Pinpoint the cell where the given text exists, returning its (X, Y) midpoint coordinate. 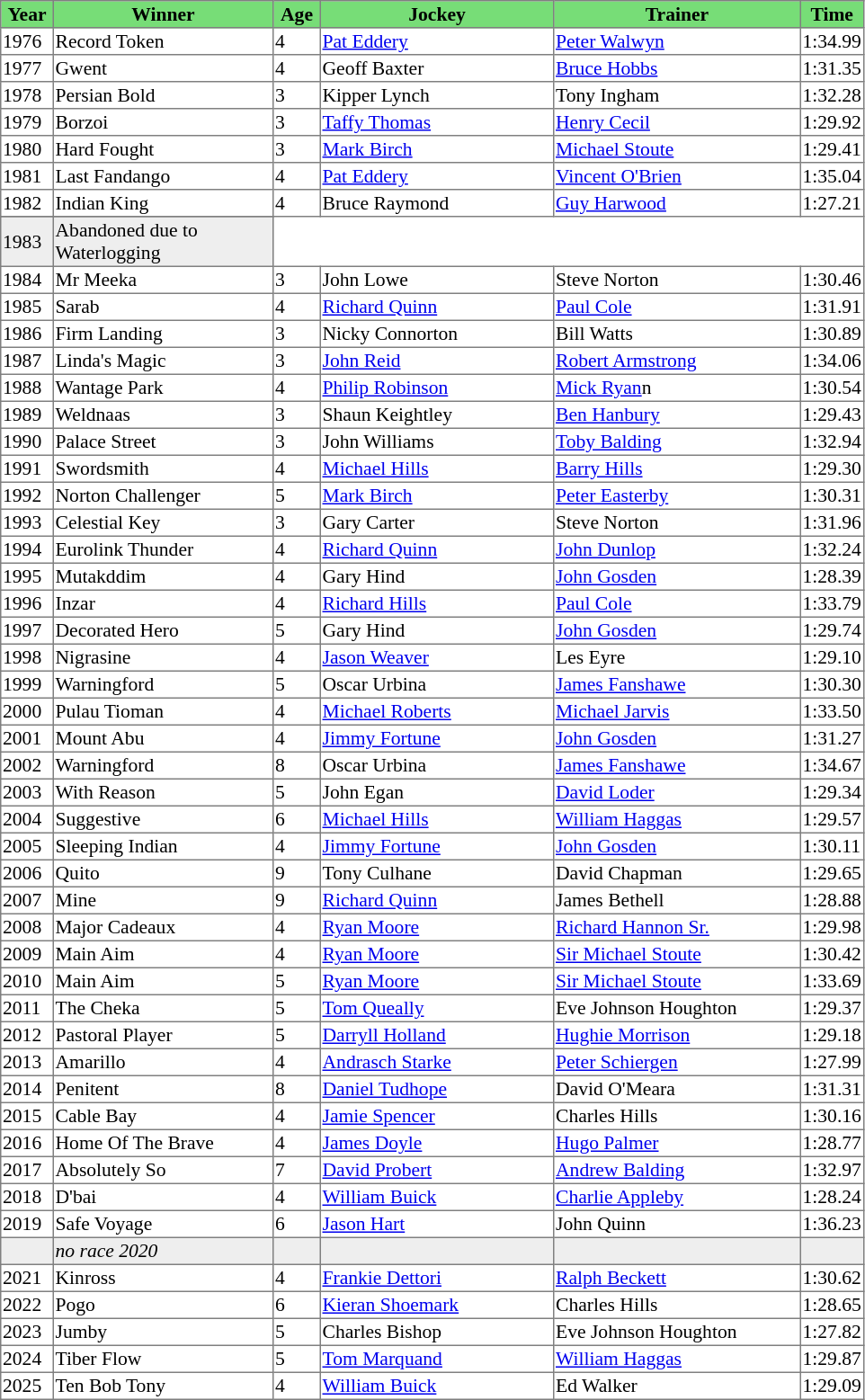
Andrasch Starke (437, 1062)
Guy Harwood (677, 203)
Bruce Hobbs (677, 68)
2012 (27, 1035)
1:31.91 (832, 307)
Penitent (163, 1089)
1:29.87 (832, 1359)
Jockey (437, 14)
With Reason (163, 792)
1985 (27, 307)
Pulau Tioman (163, 711)
1993 (27, 522)
Suggestive (163, 819)
1:27.21 (832, 203)
1992 (27, 495)
Sleeping Indian (163, 846)
David Loder (677, 792)
Pastoral Player (163, 1035)
1:36.23 (832, 1224)
1982 (27, 203)
1:30.42 (832, 954)
2023 (27, 1332)
Wantage Park (163, 388)
2009 (27, 954)
1:29.65 (832, 873)
Tom Marquand (437, 1359)
Charlie Appleby (677, 1197)
2001 (27, 738)
1:29.74 (832, 630)
Eurolink Thunder (163, 549)
Swordsmith (163, 468)
Decorated Hero (163, 630)
Mr Meeka (163, 280)
Michael Jarvis (677, 711)
1:29.30 (832, 468)
Time (832, 14)
1:33.69 (832, 981)
Darryll Holland (437, 1035)
Hard Fought (163, 149)
1:32.94 (832, 441)
1:28.39 (832, 576)
Cable Bay (163, 1116)
Age (297, 14)
2007 (27, 900)
Taffy Thomas (437, 122)
Peter Schiergen (677, 1062)
Tony Culhane (437, 873)
2015 (27, 1116)
Barry Hills (677, 468)
Abandoned due to Waterlogging (163, 242)
The Cheka (163, 1008)
2008 (27, 927)
2018 (27, 1197)
1:28.77 (832, 1143)
Kieran Shoemark (437, 1305)
1:29.18 (832, 1035)
Absolutely So (163, 1170)
John Williams (437, 441)
1:34.06 (832, 361)
2024 (27, 1359)
Sarab (163, 307)
1994 (27, 549)
1987 (27, 361)
1:30.62 (832, 1278)
Mick Ryann (677, 388)
Vincent O'Brien (677, 176)
1:34.99 (832, 41)
1981 (27, 176)
Jamie Spencer (437, 1116)
Philip Robinson (437, 388)
1:28.88 (832, 900)
1:31.27 (832, 738)
David Chapman (677, 873)
1:29.34 (832, 792)
Mutakddim (163, 576)
2006 (27, 873)
1:30.89 (832, 334)
Pogo (163, 1305)
John Egan (437, 792)
Persian Bold (163, 95)
Ralph Beckett (677, 1278)
1999 (27, 684)
1996 (27, 603)
Tony Ingham (677, 95)
Henry Cecil (677, 122)
1:29.41 (832, 149)
Jason Weaver (437, 657)
1979 (27, 122)
Mount Abu (163, 738)
2010 (27, 981)
Shaun Keightley (437, 415)
1:32.28 (832, 95)
2016 (27, 1143)
Tom Queally (437, 1008)
Firm Landing (163, 334)
1:29.09 (832, 1386)
Ten Bob Tony (163, 1386)
John Dunlop (677, 549)
1:31.31 (832, 1089)
2025 (27, 1386)
1:35.04 (832, 176)
Peter Easterby (677, 495)
Gary Carter (437, 522)
1:29.10 (832, 657)
Linda's Magic (163, 361)
Palace Street (163, 441)
1990 (27, 441)
D'bai (163, 1197)
1997 (27, 630)
John Reid (437, 361)
Home Of The Brave (163, 1143)
Amarillo (163, 1062)
1:31.96 (832, 522)
2013 (27, 1062)
Weldnaas (163, 415)
Robert Armstrong (677, 361)
no race 2020 (163, 1251)
Kinross (163, 1278)
Frankie Dettori (437, 1278)
2004 (27, 819)
Nigrasine (163, 657)
Michael Roberts (437, 711)
1:30.11 (832, 846)
2022 (27, 1305)
Bruce Raymond (437, 203)
Bill Watts (677, 334)
John Lowe (437, 280)
John Quinn (677, 1224)
Winner (163, 14)
1:27.99 (832, 1062)
1991 (27, 468)
2019 (27, 1224)
Major Cadeaux (163, 927)
1995 (27, 576)
1:28.24 (832, 1197)
James Bethell (677, 900)
Hugo Palmer (677, 1143)
Inzar (163, 603)
2014 (27, 1089)
Les Eyre (677, 657)
1977 (27, 68)
Norton Challenger (163, 495)
2021 (27, 1278)
2002 (27, 765)
1:30.31 (832, 495)
1:30.54 (832, 388)
2017 (27, 1170)
Year (27, 14)
Geoff Baxter (437, 68)
Trainer (677, 14)
Last Fandango (163, 176)
1989 (27, 415)
Toby Balding (677, 441)
Tiber Flow (163, 1359)
1984 (27, 280)
1978 (27, 95)
1976 (27, 41)
2003 (27, 792)
1:28.65 (832, 1305)
Daniel Tudhope (437, 1089)
1998 (27, 657)
Michael Stoute (677, 149)
2011 (27, 1008)
1:34.67 (832, 765)
2000 (27, 711)
James Doyle (437, 1143)
1:29.92 (832, 122)
1983 (27, 242)
Borzoi (163, 122)
1:30.16 (832, 1116)
Richard Hills (437, 603)
Celestial Key (163, 522)
1980 (27, 149)
Ben Hanbury (677, 415)
1:32.24 (832, 549)
Quito (163, 873)
1:32.97 (832, 1170)
David Probert (437, 1170)
David O'Meara (677, 1089)
1:29.37 (832, 1008)
1:31.35 (832, 68)
1:33.79 (832, 603)
Gwent (163, 68)
Mine (163, 900)
Andrew Balding (677, 1170)
Peter Walwyn (677, 41)
2005 (27, 846)
1:30.46 (832, 280)
Nicky Connorton (437, 334)
1986 (27, 334)
1:33.50 (832, 711)
1:29.43 (832, 415)
1:29.57 (832, 819)
1:30.30 (832, 684)
Jason Hart (437, 1224)
Richard Hannon Sr. (677, 927)
7 (297, 1170)
Kipper Lynch (437, 95)
1988 (27, 388)
Jumby (163, 1332)
Charles Bishop (437, 1332)
Hughie Morrison (677, 1035)
1:29.98 (832, 927)
Record Token (163, 41)
Indian King (163, 203)
Safe Voyage (163, 1224)
Ed Walker (677, 1386)
1:27.82 (832, 1332)
